Locate the cell with the specified text and output its [x, y] center coordinate. 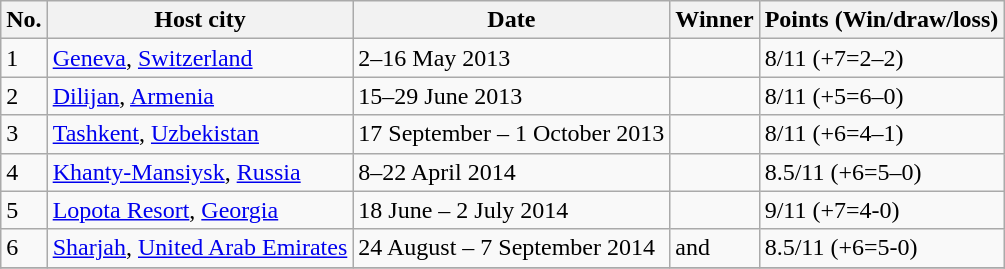
24 August – 7 September 2014 [512, 248]
8/11 (+6=4–1) [882, 134]
8/11 (+5=6–0) [882, 96]
2–16 May 2013 [512, 58]
No. [24, 20]
3 [24, 134]
Tashkent, Uzbekistan [200, 134]
6 [24, 248]
8–22 April 2014 [512, 172]
8/11 (+7=2–2) [882, 58]
Geneva, Switzerland [200, 58]
2 [24, 96]
Khanty-Mansiysk, Russia [200, 172]
17 September – 1 October 2013 [512, 134]
9/11 (+7=4-0) [882, 210]
Winner [714, 20]
8.5/11 (+6=5-0) [882, 248]
Sharjah, United Arab Emirates [200, 248]
Points (Win/draw/loss) [882, 20]
and [714, 248]
15–29 June 2013 [512, 96]
Lopota Resort, Georgia [200, 210]
5 [24, 210]
8.5/11 (+6=5–0) [882, 172]
Host city [200, 20]
Date [512, 20]
4 [24, 172]
Dilijan, Armenia [200, 96]
1 [24, 58]
18 June – 2 July 2014 [512, 210]
